Search for the cell housing the specified text and yield its [x, y] center coordinate. 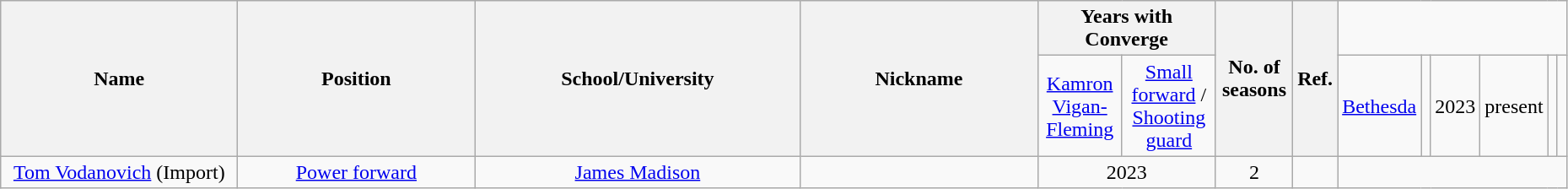
Power forward [356, 172]
present [1514, 106]
Bethesda [1380, 106]
James Madison [638, 172]
Kamron Vigan-Fleming [1080, 106]
Years with Converge [1127, 29]
Ref. [1316, 78]
Nickname [919, 78]
School/University [638, 78]
Small forward / Shooting guard [1169, 106]
2 [1253, 172]
No. of seasons [1253, 78]
Position [356, 78]
Name [120, 78]
Tom Vodanovich (Import) [120, 172]
